Return [x, y] of the center of cell containing provided text 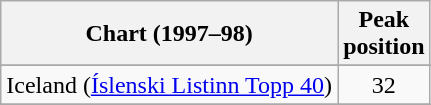
32 [384, 85]
Chart (1997–98) [170, 34]
Peakposition [384, 34]
Iceland (Íslenski Listinn Topp 40) [170, 85]
